Locate the cell with the specified text and output its [x, y] center coordinate. 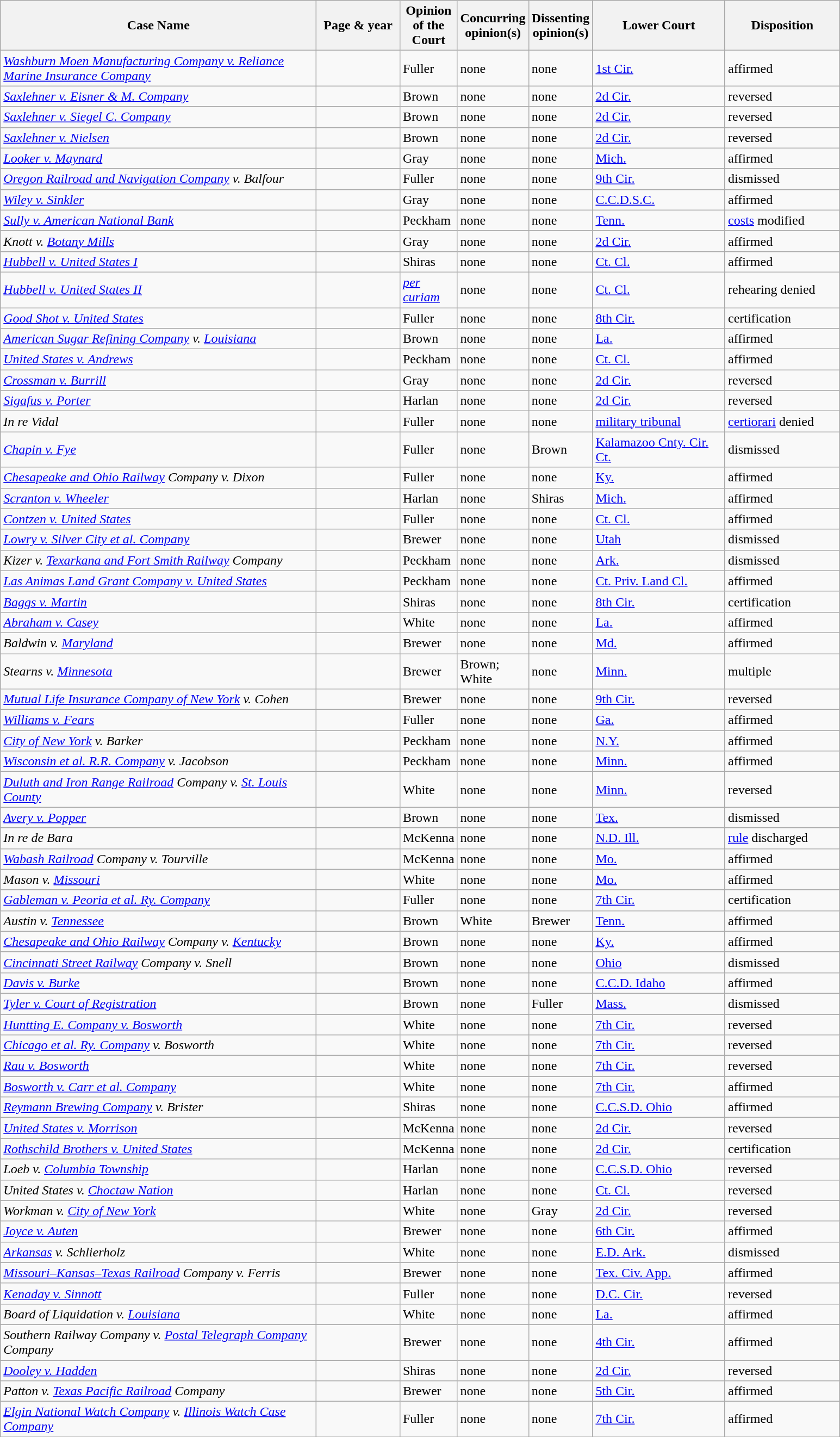
United States v. Andrews [159, 360]
Abraham v. Casey [159, 622]
United States v. Morrison [159, 1128]
costs modified [782, 220]
Bosworth v. Carr et al. Company [159, 1087]
Brown; White [493, 671]
C.C.D.S.C. [659, 200]
4th Cir. [659, 1342]
Tyler v. Court of Registration [159, 1004]
Knott v. Botany Mills [159, 241]
Loeb v. Columbia Township [159, 1169]
Scranton v. Wheeler [159, 498]
Washburn Moen Manufacturing Company v. Reliance Marine Insurance Company [159, 69]
Kalamazoo Cnty. Cir. Ct. [659, 449]
Wisconsin et al. R.R. Company v. Jacobson [159, 761]
Saxlehner v. Nielsen [159, 138]
Opinion of the Court [428, 26]
Gableman v. Peoria et al. Ry. Company [159, 900]
Chesapeake and Ohio Railway Company v. Kentucky [159, 942]
Duluth and Iron Range Railroad Company v. St. Louis County [159, 790]
Chapin v. Fye [159, 449]
Ga. [659, 720]
military tribunal [659, 422]
Sully v. American National Bank [159, 220]
Chesapeake and Ohio Railway Company v. Dixon [159, 478]
American Sugar Refining Company v. Louisiana [159, 339]
6th Cir. [659, 1231]
Patton v. Texas Pacific Railroad Company [159, 1391]
Davis v. Burke [159, 983]
Chicago et al. Ry. Company v. Bosworth [159, 1045]
Sigafus v. Porter [159, 401]
Baggs v. Martin [159, 602]
Tex. Civ. App. [659, 1273]
Workman v. City of New York [159, 1211]
Oregon Railroad and Navigation Company v. Balfour [159, 179]
Mass. [659, 1004]
Las Animas Land Grant Company v. United States [159, 581]
Mason v. Missouri [159, 879]
Hubbell v. United States II [159, 289]
Tex. [659, 817]
per curiam [428, 289]
multiple [782, 671]
Mutual Life Insurance Company of New York v. Cohen [159, 699]
Crossman v. Burrill [159, 380]
Joyce v. Auten [159, 1231]
Kizer v. Texarkana and Fort Smith Railway Company [159, 560]
Concurring opinion(s) [493, 26]
5th Cir. [659, 1391]
Hubbell v. United States I [159, 262]
certiorari denied [782, 422]
Contzen v. United States [159, 519]
In re de Bara [159, 838]
Md. [659, 643]
Saxlehner v. Siegel C. Company [159, 117]
Looker v. Maynard [159, 158]
N.Y. [659, 741]
Wiley v. Sinkler [159, 200]
Elgin National Watch Company v. Illinois Watch Case Company [159, 1420]
rehearing denied [782, 289]
Wabash Railroad Company v. Tourville [159, 859]
Missouri–Kansas–Texas Railroad Company v. Ferris [159, 1273]
Baldwin v. Maryland [159, 643]
Lower Court [659, 26]
Cincinnati Street Railway Company v. Snell [159, 962]
Ark. [659, 560]
Ct. Priv. Land Cl. [659, 581]
Page & year [358, 26]
D.C. Cir. [659, 1293]
Reymann Brewing Company v. Brister [159, 1107]
Case Name [159, 26]
Austin v. Tennessee [159, 921]
1st Cir. [659, 69]
Avery v. Popper [159, 817]
E.D. Ark. [659, 1252]
Utah [659, 540]
Lowry v. Silver City et al. Company [159, 540]
Huntting E. Company v. Bosworth [159, 1024]
Rau v. Bosworth [159, 1066]
Kenaday v. Sinnott [159, 1293]
Rothschild Brothers v. United States [159, 1149]
Stearns v. Minnesota [159, 671]
Williams v. Fears [159, 720]
Disposition [782, 26]
Ohio [659, 962]
United States v. Choctaw Nation [159, 1190]
City of New York v. Barker [159, 741]
C.C.D. Idaho [659, 983]
Good Shot v. United States [159, 318]
In re Vidal [159, 422]
Saxlehner v. Eisner & M. Company [159, 96]
Southern Railway Company v. Postal Telegraph Company Company [159, 1342]
Board of Liquidation v. Louisiana [159, 1314]
Dooley v. Hadden [159, 1370]
Dissenting opinion(s) [561, 26]
N.D. Ill. [659, 838]
Arkansas v. Schlierholz [159, 1252]
rule discharged [782, 838]
